Return the [X, Y] coordinate for the center point of the cell that contains the specified text.  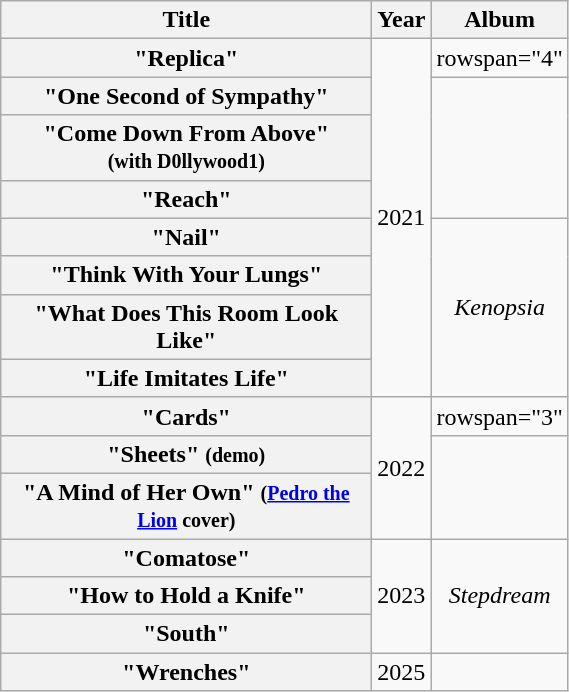
2023 [402, 595]
"Nail" [186, 237]
"A Mind of Her Own" (Pedro the Lion cover) [186, 506]
rowspan="3" [500, 416]
"Wrenches" [186, 672]
"South" [186, 634]
"Reach" [186, 199]
"Sheets" (demo) [186, 454]
Album [500, 20]
"What Does This Room Look Like" [186, 326]
Year [402, 20]
"How to Hold a Knife" [186, 596]
2022 [402, 468]
Kenopsia [500, 308]
"One Second of Sympathy" [186, 96]
"Replica" [186, 58]
"Life Imitates Life" [186, 378]
2021 [402, 218]
2025 [402, 672]
"Cards" [186, 416]
rowspan="4" [500, 58]
"Think With Your Lungs" [186, 275]
"Comatose" [186, 557]
"Come Down From Above"(with D0llywood1) [186, 148]
Stepdream [500, 595]
Title [186, 20]
